Identify which cell holds the provided text, then report its [x, y] central coordinate. 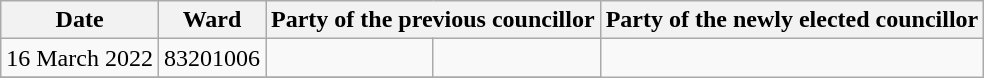
16 March 2022 [80, 58]
Party of the newly elected councillor [792, 20]
83201006 [212, 58]
Party of the previous councillor [434, 20]
Ward [212, 20]
Date [80, 20]
